Return (X, Y) of the center of cell containing provided text 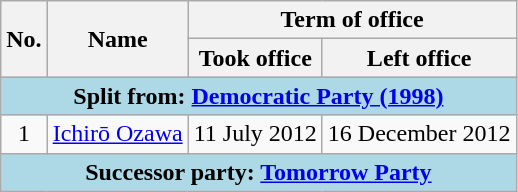
16 December 2012 (419, 134)
11 July 2012 (255, 134)
Left office (419, 58)
Term of office (352, 20)
No. (24, 39)
Took office (255, 58)
1 (24, 134)
Split from: Democratic Party (1998) (258, 96)
Name (118, 39)
Successor party: Tomorrow Party (258, 172)
Ichirō Ozawa (118, 134)
